Determine the [X, Y] coordinate at the center of the cell enclosing the given text.  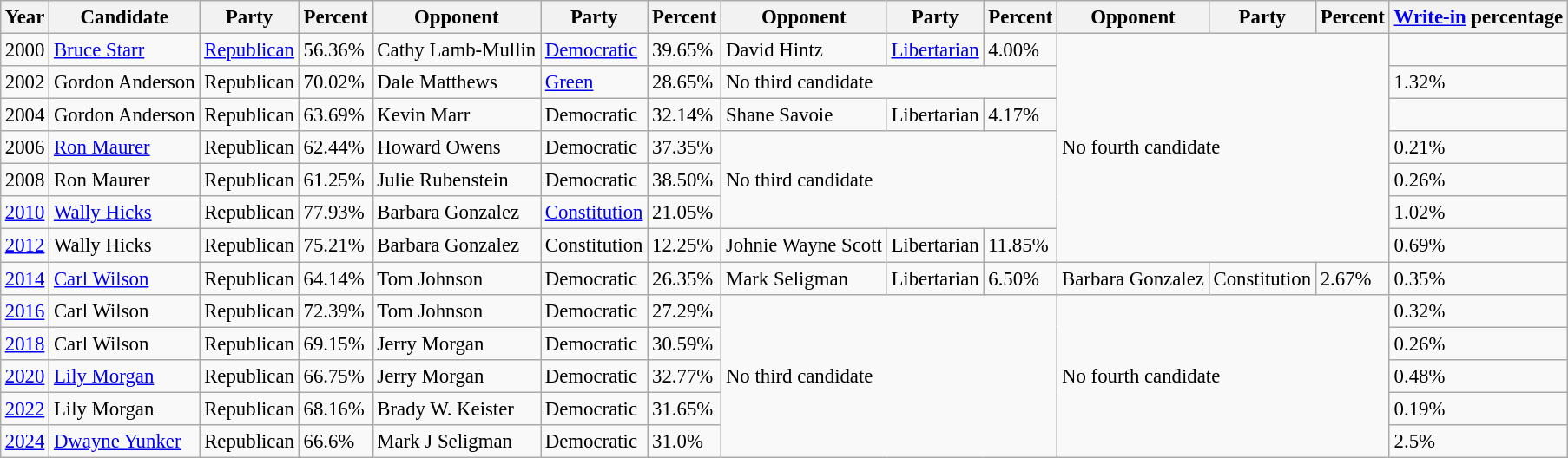
31.65% [684, 409]
Mark Seligman [804, 278]
Johnie Wayne Scott [804, 245]
2008 [24, 180]
2.67% [1353, 278]
Write-in percentage [1478, 17]
Green [594, 82]
Mark J Seligman [457, 441]
2.5% [1478, 441]
12.25% [684, 245]
62.44% [335, 147]
69.15% [335, 343]
Brady W. Keister [457, 409]
0.48% [1478, 376]
Dwayne Yunker [125, 441]
2022 [24, 409]
1.02% [1478, 213]
70.02% [335, 82]
64.14% [335, 278]
0.32% [1478, 311]
2014 [24, 278]
31.0% [684, 441]
Year [24, 17]
72.39% [335, 311]
0.19% [1478, 409]
27.29% [684, 311]
2000 [24, 49]
2018 [24, 343]
32.77% [684, 376]
63.69% [335, 115]
26.35% [684, 278]
68.16% [335, 409]
2004 [24, 115]
2006 [24, 147]
David Hintz [804, 49]
6.50% [1021, 278]
2024 [24, 441]
Julie Rubenstein [457, 180]
Shane Savoie [804, 115]
39.65% [684, 49]
77.93% [335, 213]
11.85% [1021, 245]
2010 [24, 213]
Bruce Starr [125, 49]
Cathy Lamb-Mullin [457, 49]
0.21% [1478, 147]
56.36% [335, 49]
0.35% [1478, 278]
2002 [24, 82]
4.00% [1021, 49]
0.69% [1478, 245]
32.14% [684, 115]
2012 [24, 245]
2020 [24, 376]
Howard Owens [457, 147]
38.50% [684, 180]
1.32% [1478, 82]
66.75% [335, 376]
Candidate [125, 17]
30.59% [684, 343]
Kevin Marr [457, 115]
21.05% [684, 213]
75.21% [335, 245]
Dale Matthews [457, 82]
61.25% [335, 180]
37.35% [684, 147]
66.6% [335, 441]
28.65% [684, 82]
2016 [24, 311]
4.17% [1021, 115]
